Pinpoint the cell where the given text exists, returning its [x, y] midpoint coordinate. 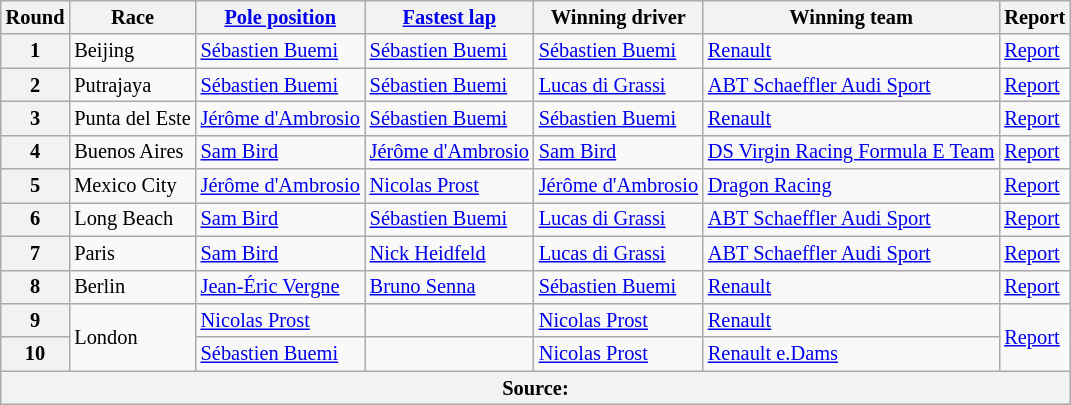
Berlin [132, 287]
London [132, 336]
Winning team [851, 17]
Long Beach [132, 219]
Nick Heidfeld [450, 253]
Source: [536, 388]
Fastest lap [450, 17]
Mexico City [132, 186]
4 [36, 152]
Putrajaya [132, 85]
Winning driver [618, 17]
7 [36, 253]
Bruno Senna [450, 287]
2 [36, 85]
Round [36, 17]
Paris [132, 253]
Pole position [280, 17]
Dragon Racing [851, 186]
3 [36, 118]
6 [36, 219]
Jean-Éric Vergne [280, 287]
DS Virgin Racing Formula E Team [851, 152]
Race [132, 17]
Beijing [132, 51]
1 [36, 51]
8 [36, 287]
9 [36, 320]
Punta del Este [132, 118]
5 [36, 186]
Buenos Aires [132, 152]
Renault e.Dams [851, 354]
10 [36, 354]
